Determine the [x, y] coordinate at the center of the cell enclosing the given text.  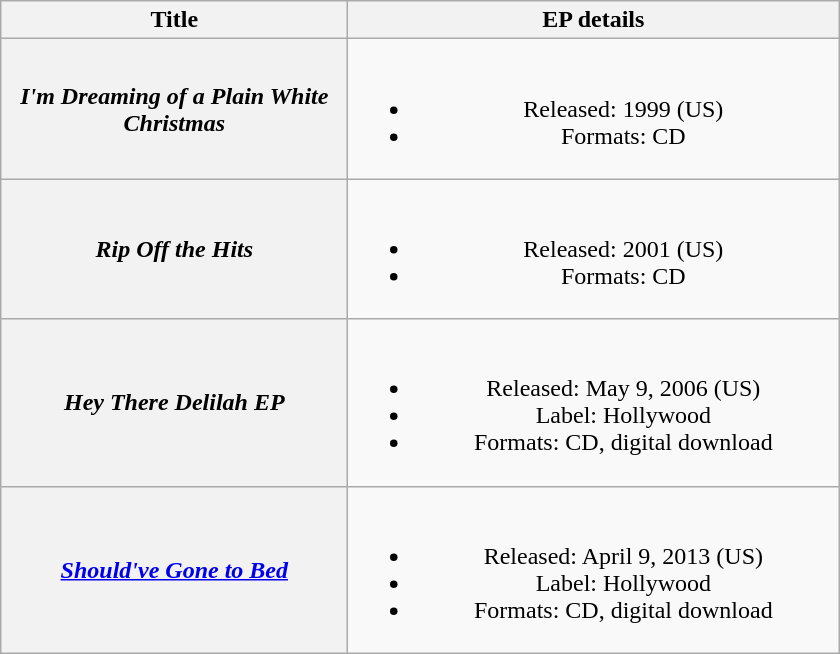
Hey There Delilah EP [174, 402]
Released: 2001 (US)Formats: CD [594, 249]
Title [174, 20]
Rip Off the Hits [174, 249]
I'm Dreaming of a Plain White Christmas [174, 109]
EP details [594, 20]
Released: May 9, 2006 (US)Label: HollywoodFormats: CD, digital download [594, 402]
Released: 1999 (US)Formats: CD [594, 109]
Should've Gone to Bed [174, 570]
Released: April 9, 2013 (US)Label: HollywoodFormats: CD, digital download [594, 570]
